Extract the (X, Y) coordinate from the center of the cell holding the provided text.  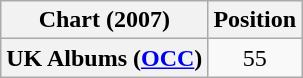
Position (255, 20)
55 (255, 58)
Chart (2007) (104, 20)
UK Albums (OCC) (104, 58)
